For the text-containing cell, return its midpoint in [x, y] coordinate format. 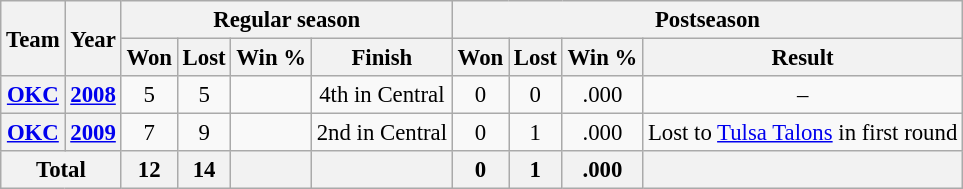
2009 [93, 133]
Result [803, 58]
Year [93, 38]
Finish [382, 58]
7 [149, 133]
4th in Central [382, 95]
Regular season [286, 20]
– [803, 95]
2008 [93, 95]
9 [204, 133]
14 [204, 170]
Total [61, 170]
2nd in Central [382, 133]
Team [33, 38]
Lost to Tulsa Talons in first round [803, 133]
12 [149, 170]
Postseason [707, 20]
